From the cell containing the given text, extract its center point as [x, y] coordinate. 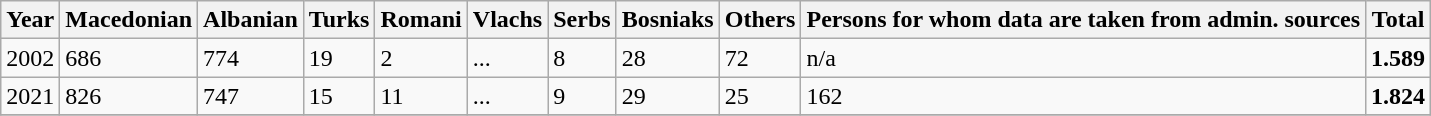
747 [251, 96]
Serbs [582, 20]
Total [1398, 20]
11 [421, 96]
19 [339, 58]
72 [760, 58]
15 [339, 96]
n/a [1084, 58]
28 [668, 58]
Bosniaks [668, 20]
Others [760, 20]
Albanian [251, 20]
Turks [339, 20]
1.824 [1398, 96]
1.589 [1398, 58]
686 [129, 58]
Macedonian [129, 20]
Romani [421, 20]
774 [251, 58]
162 [1084, 96]
Vlachs [507, 20]
29 [668, 96]
2002 [30, 58]
Year [30, 20]
Persons for whom data are taken from admin. sources [1084, 20]
9 [582, 96]
25 [760, 96]
2021 [30, 96]
2 [421, 58]
8 [582, 58]
826 [129, 96]
